Find where the given text appears and provide that cell's center as [x, y] coordinate. 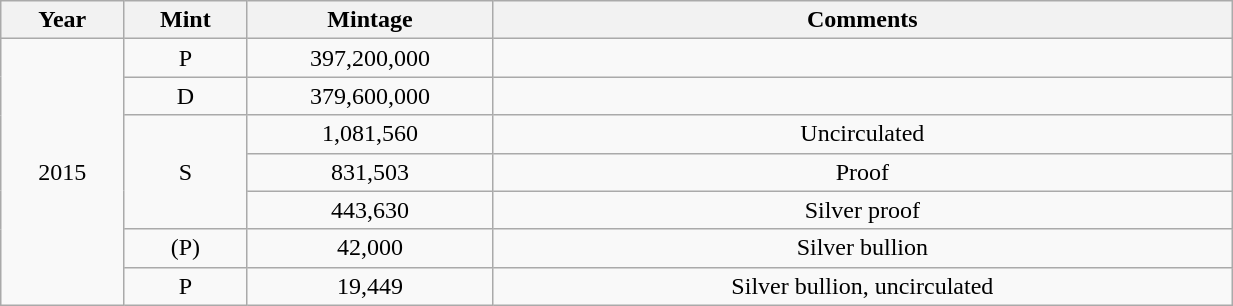
42,000 [370, 248]
1,081,560 [370, 134]
Proof [862, 172]
Year [62, 20]
Mint [186, 20]
D [186, 96]
443,630 [370, 210]
19,449 [370, 286]
Mintage [370, 20]
S [186, 172]
379,600,000 [370, 96]
Uncirculated [862, 134]
(P) [186, 248]
Silver bullion, uncirculated [862, 286]
831,503 [370, 172]
2015 [62, 172]
Silver proof [862, 210]
Comments [862, 20]
397,200,000 [370, 58]
Silver bullion [862, 248]
